Return (X, Y) of the center of cell containing provided text 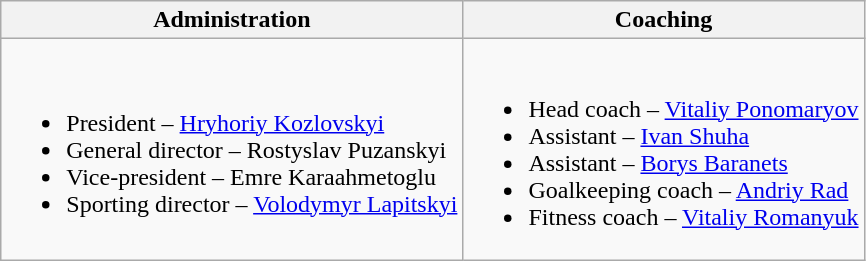
President – Hryhoriy KozlovskyiGeneral director – Rostyslav PuzanskyiVice-president – Emre KaraahmetogluSporting director – Volodymyr Lapitskyi (232, 150)
Administration (232, 20)
Head coach – Vitaliy PonomaryovAssistant – Ivan ShuhaAssistant – Borys BaranetsGoalkeeping coach – Andriy RadFitness coach – Vitaliy Romanyuk (664, 150)
Coaching (664, 20)
